From the cell containing the given text, extract its center point as [X, Y] coordinate. 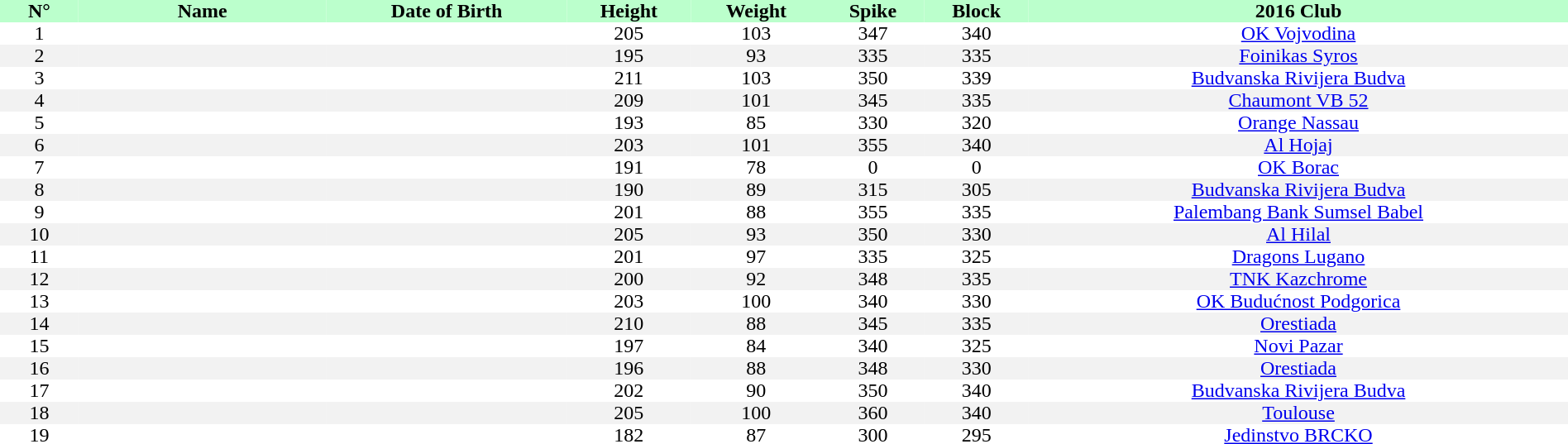
1 [40, 33]
320 [976, 122]
360 [872, 413]
5 [40, 122]
Dragons Lugano [1298, 256]
Date of Birth [447, 12]
Al Hilal [1298, 235]
200 [629, 279]
4 [40, 101]
97 [756, 256]
196 [629, 369]
7 [40, 167]
11 [40, 256]
15 [40, 346]
10 [40, 235]
191 [629, 167]
N° [40, 12]
211 [629, 78]
Spike [872, 12]
Chaumont VB 52 [1298, 101]
TNK Kazchrome [1298, 279]
Palembang Bank Sumsel Babel [1298, 212]
Orange Nassau [1298, 122]
193 [629, 122]
89 [756, 190]
Weight [756, 12]
Al Hojaj [1298, 146]
92 [756, 279]
315 [872, 190]
9 [40, 212]
90 [756, 390]
78 [756, 167]
195 [629, 56]
14 [40, 324]
18 [40, 413]
12 [40, 279]
OK Vojvodina [1298, 33]
Novi Pazar [1298, 346]
202 [629, 390]
190 [629, 190]
16 [40, 369]
Toulouse [1298, 413]
209 [629, 101]
OK Borac [1298, 167]
6 [40, 146]
197 [629, 346]
305 [976, 190]
84 [756, 346]
13 [40, 301]
210 [629, 324]
347 [872, 33]
OK Budućnost Podgorica [1298, 301]
Block [976, 12]
85 [756, 122]
8 [40, 190]
2 [40, 56]
Height [629, 12]
339 [976, 78]
Foinikas Syros [1298, 56]
17 [40, 390]
Name [203, 12]
2016 Club [1298, 12]
3 [40, 78]
